Return the [x, y] coordinate for the center point of the cell that contains the specified text.  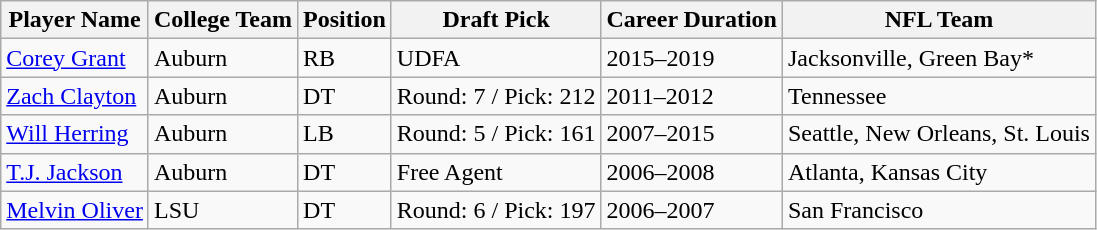
RB [345, 58]
Round: 6 / Pick: 197 [496, 210]
LB [345, 134]
Round: 5 / Pick: 161 [496, 134]
Draft Pick [496, 20]
Will Herring [75, 134]
Tennessee [938, 96]
Position [345, 20]
Atlanta, Kansas City [938, 172]
2015–2019 [692, 58]
Player Name [75, 20]
San Francisco [938, 210]
NFL Team [938, 20]
2007–2015 [692, 134]
Jacksonville, Green Bay* [938, 58]
Seattle, New Orleans, St. Louis [938, 134]
2011–2012 [692, 96]
Melvin Oliver [75, 210]
T.J. Jackson [75, 172]
2006–2008 [692, 172]
LSU [222, 210]
College Team [222, 20]
Corey Grant [75, 58]
2006–2007 [692, 210]
Round: 7 / Pick: 212 [496, 96]
Free Agent [496, 172]
Career Duration [692, 20]
Zach Clayton [75, 96]
UDFA [496, 58]
